Find where the given text appears and provide that cell's center as (x, y) coordinate. 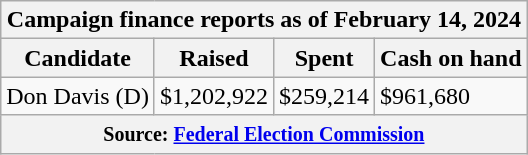
Don Davis (D) (78, 96)
Candidate (78, 58)
$259,214 (324, 96)
Cash on hand (451, 58)
Campaign finance reports as of February 14, 2024 (264, 20)
Raised (214, 58)
Source: Federal Election Commission (264, 134)
Spent (324, 58)
$961,680 (451, 96)
$1,202,922 (214, 96)
